Search for the cell housing the specified text and yield its [X, Y] center coordinate. 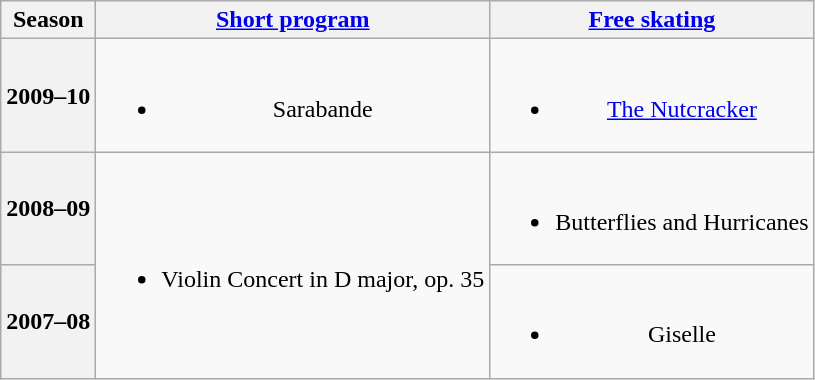
Free skating [652, 20]
2009–10 [48, 96]
Season [48, 20]
Violin Concert in D major, op. 35 [293, 265]
2007–08 [48, 322]
Giselle [652, 322]
Butterflies and Hurricanes [652, 208]
Sarabande [293, 96]
Short program [293, 20]
The Nutcracker [652, 96]
2008–09 [48, 208]
